Identify which cell holds the provided text, then report its (x, y) central coordinate. 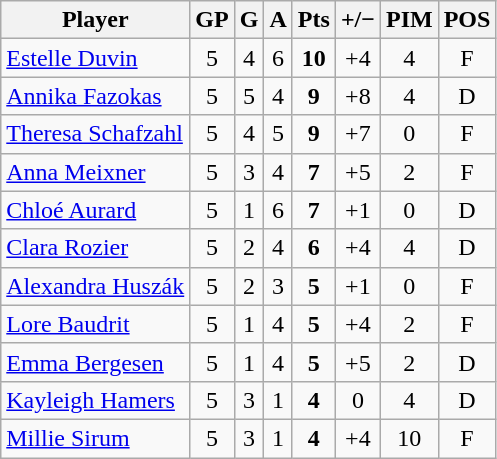
Alexandra Huszák (96, 286)
+8 (358, 96)
Chloé Aurard (96, 210)
PIM (409, 20)
Emma Bergesen (96, 362)
Estelle Duvin (96, 58)
A (278, 20)
Player (96, 20)
Lore Baudrit (96, 324)
G (249, 20)
Clara Rozier (96, 248)
Millie Sirum (96, 438)
POS (467, 20)
+7 (358, 134)
Theresa Schafzahl (96, 134)
Annika Fazokas (96, 96)
GP (212, 20)
Anna Meixner (96, 172)
Kayleigh Hamers (96, 400)
Pts (314, 20)
+/− (358, 20)
